Determine the (X, Y) coordinate at the center of the cell enclosing the given text.  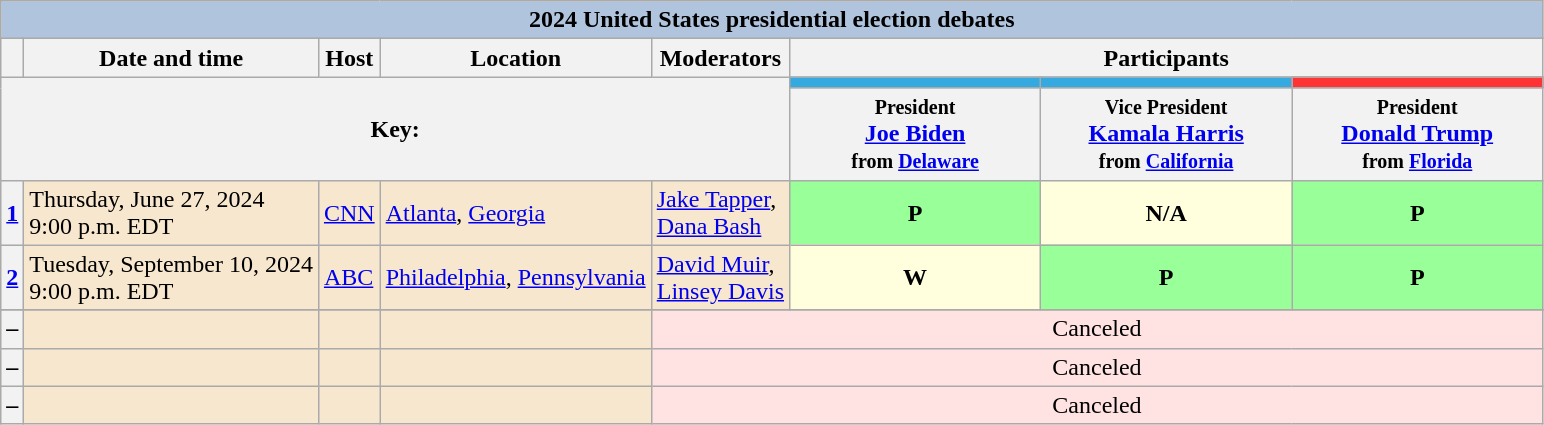
N/A (1166, 212)
Tuesday, September 10, 20249:00 p.m. EDT (172, 278)
PresidentJoe Bidenfrom Delaware (916, 134)
Vice PresidentKamala Harrisfrom California (1166, 134)
Location (516, 58)
Participants (1166, 58)
Philadelphia, Pennsylvania (516, 278)
2024 United States presidential election debates (772, 20)
ABC (349, 278)
Jake Tapper,Dana Bash (720, 212)
Atlanta, Georgia (516, 212)
Key: (396, 128)
Thursday, June 27, 20249:00 p.m. EDT (172, 212)
CNN (349, 212)
2 (12, 278)
David Muir,Linsey Davis (720, 278)
W (916, 278)
1 (12, 212)
Date and time (172, 58)
Moderators (720, 58)
PresidentDonald Trumpfrom Florida (1418, 134)
Host (349, 58)
